From the cell containing the given text, extract its center point as (x, y) coordinate. 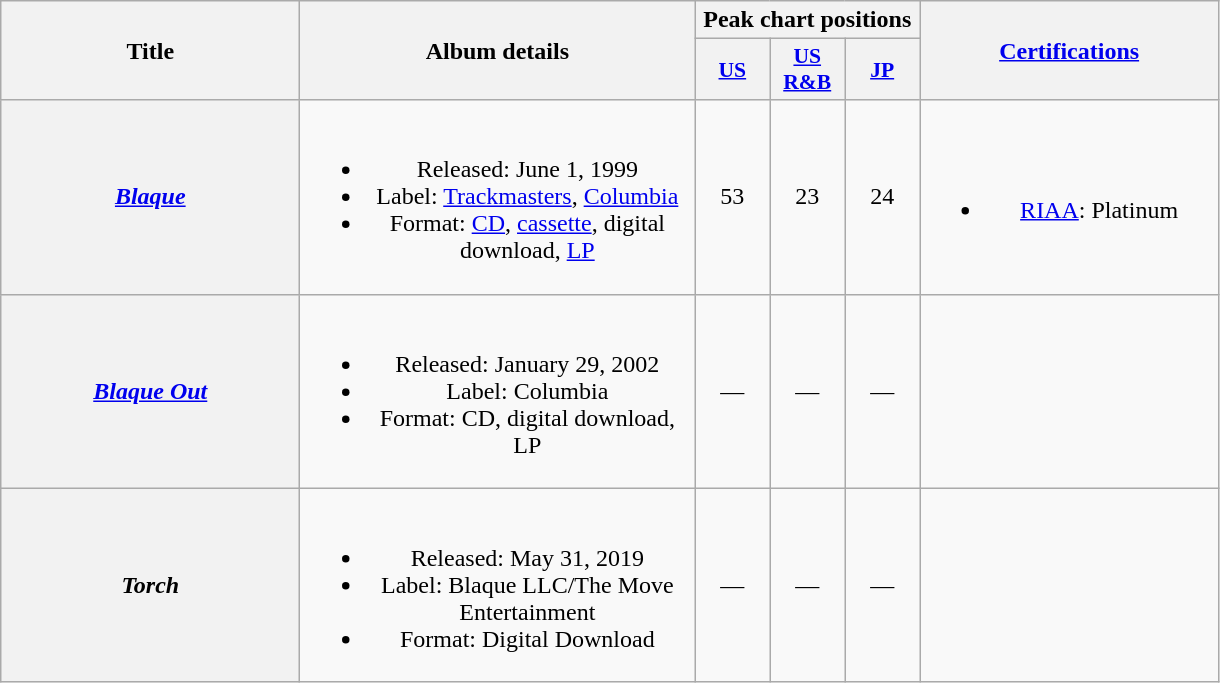
JP (882, 70)
Blaque Out (150, 391)
53 (732, 197)
Album details (498, 50)
24 (882, 197)
Certifications (1070, 50)
Torch (150, 585)
Peak chart positions (808, 20)
US R&B (808, 70)
23 (808, 197)
Released: May 31, 2019Label: Blaque LLC/The Move EntertainmentFormat: Digital Download (498, 585)
Released: June 1, 1999Label: Trackmasters, ColumbiaFormat: CD, cassette, digital download, LP (498, 197)
RIAA: Platinum (1070, 197)
Released: January 29, 2002Label: ColumbiaFormat: CD, digital download, LP (498, 391)
Blaque (150, 197)
US (732, 70)
Title (150, 50)
